Locate the cell with the specified text and output its (X, Y) center coordinate. 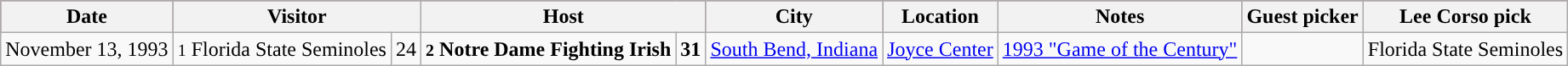
Lee Corso pick (1465, 17)
1993 "Game of the Century" (1120, 49)
South Bend, Indiana (794, 49)
Guest picker (1302, 17)
Date (87, 17)
2 Notre Dame Fighting Irish (548, 49)
November 13, 1993 (87, 49)
Location (941, 17)
Florida State Seminoles (1465, 49)
Visitor (296, 17)
24 (405, 49)
31 (691, 49)
Host (564, 17)
Joyce Center (941, 49)
City (794, 17)
1 Florida State Seminoles (282, 49)
Notes (1120, 17)
